Provide the [X, Y] coordinate of the cell's center where the given text is located.  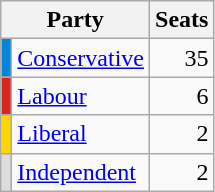
Party [76, 20]
Seats [182, 20]
Independent [81, 172]
Conservative [81, 58]
Labour [81, 96]
Liberal [81, 134]
35 [182, 58]
6 [182, 96]
